For the text-containing cell, return its midpoint in [x, y] coordinate format. 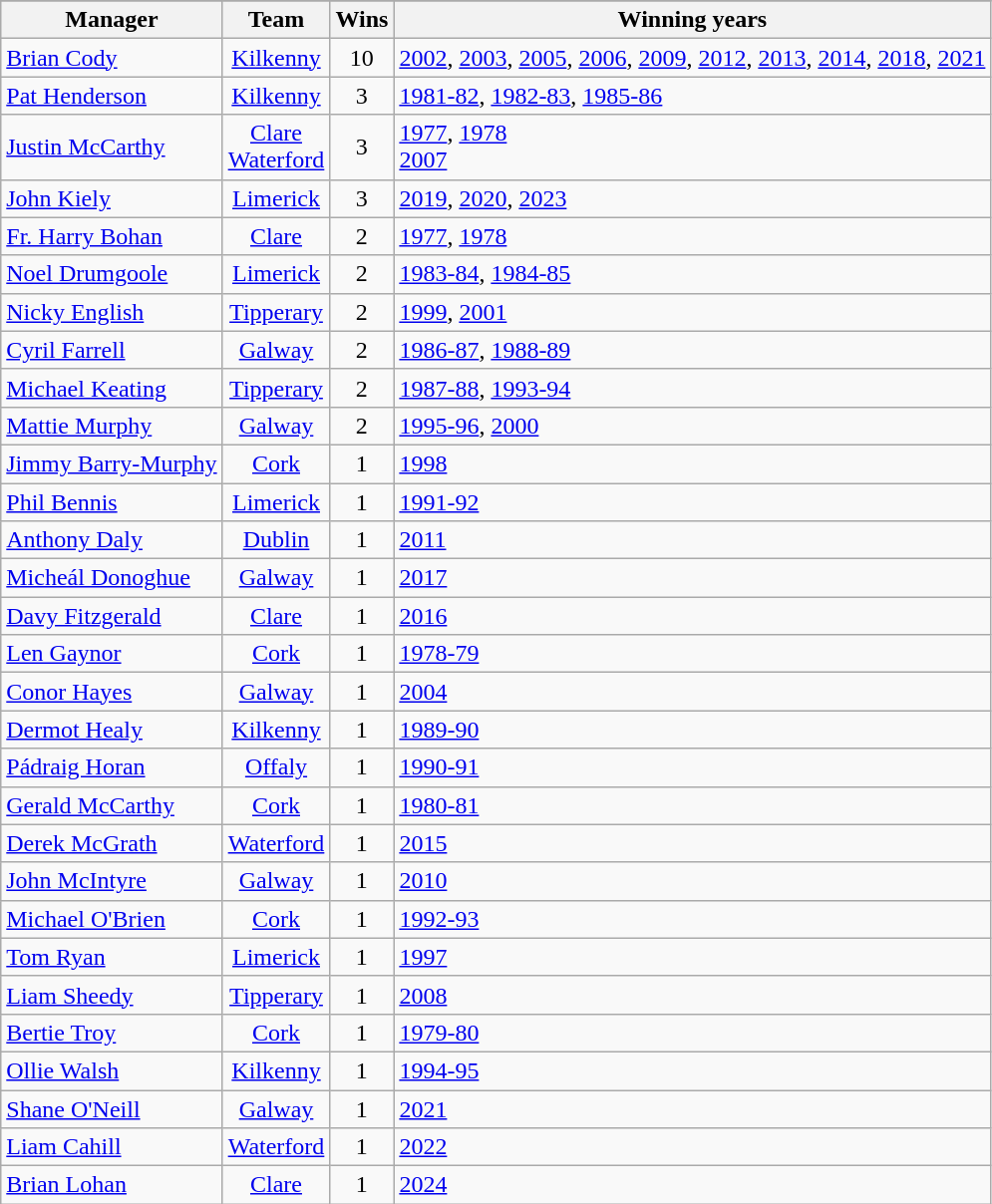
2019, 2020, 2023 [692, 198]
Micheál Donoghue [112, 578]
Liam Cahill [112, 1147]
Liam Sheedy [112, 995]
Gerald McCarthy [112, 805]
1999, 2001 [692, 312]
Davy Fitzgerald [112, 616]
Wins [362, 20]
1983-84, 1984-85 [692, 274]
Michael Keating [112, 388]
ClareWaterford [276, 148]
Winning years [692, 20]
1990-91 [692, 767]
1989-90 [692, 730]
1987-88, 1993-94 [692, 388]
1981-82, 1982-83, 1985-86 [692, 96]
1995-96, 2000 [692, 426]
1977, 1978 [692, 236]
Dublin [276, 540]
2017 [692, 578]
Offaly [276, 767]
Fr. Harry Bohan [112, 236]
2002, 2003, 2005, 2006, 2009, 2012, 2013, 2014, 2018, 2021 [692, 58]
1978-79 [692, 654]
Mattie Murphy [112, 426]
2011 [692, 540]
Conor Hayes [112, 692]
2024 [692, 1185]
2004 [692, 692]
Michael O'Brien [112, 919]
John McIntyre [112, 881]
Tom Ryan [112, 957]
2021 [692, 1109]
John Kiely [112, 198]
Cyril Farrell [112, 350]
1979-80 [692, 1033]
1998 [692, 463]
Noel Drumgoole [112, 274]
1994-95 [692, 1070]
1980-81 [692, 805]
2010 [692, 881]
Justin McCarthy [112, 148]
Pat Henderson [112, 96]
Jimmy Barry-Murphy [112, 463]
Pádraig Horan [112, 767]
Ollie Walsh [112, 1070]
2022 [692, 1147]
Dermot Healy [112, 730]
1991-92 [692, 501]
10 [362, 58]
1992-93 [692, 919]
Len Gaynor [112, 654]
Brian Lohan [112, 1185]
Brian Cody [112, 58]
Team [276, 20]
2015 [692, 843]
Manager [112, 20]
Shane O'Neill [112, 1109]
Derek McGrath [112, 843]
Bertie Troy [112, 1033]
2008 [692, 995]
1977, 19782007 [692, 148]
Nicky English [112, 312]
2016 [692, 616]
Phil Bennis [112, 501]
1986-87, 1988-89 [692, 350]
Anthony Daly [112, 540]
1997 [692, 957]
